Identify which cell holds the provided text, then report its (X, Y) central coordinate. 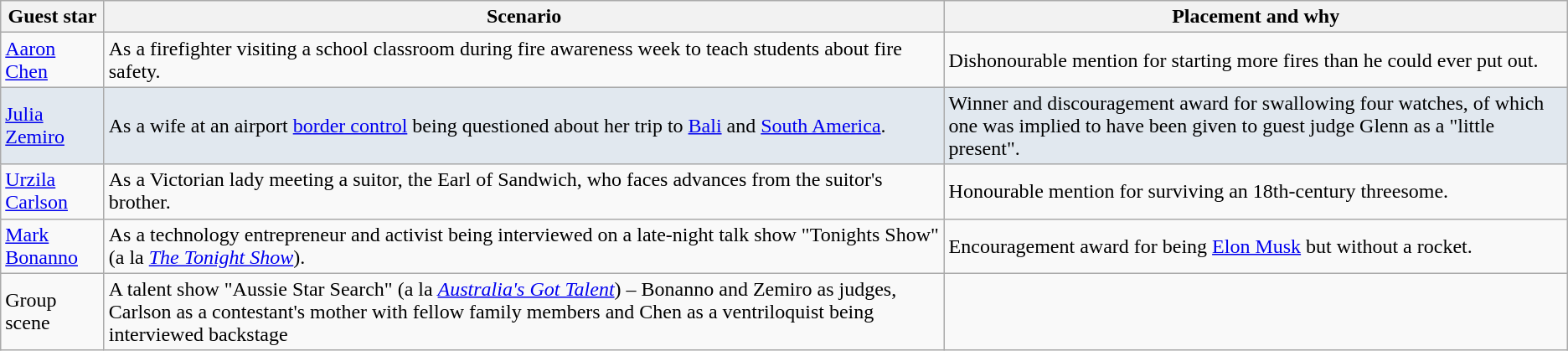
Encouragement award for being Elon Musk but without a rocket. (1256, 246)
As a technology entrepreneur and activist being interviewed on a late-night talk show "Tonights Show" (a la The Tonight Show). (524, 246)
As a firefighter visiting a school classroom during fire awareness week to teach students about fire safety. (524, 60)
Honourable mention for surviving an 18th-century threesome. (1256, 191)
As a wife at an airport border control being questioned about her trip to Bali and South America. (524, 126)
Placement and why (1256, 17)
Julia Zemiro (52, 126)
Urzila Carlson (52, 191)
Guest star (52, 17)
Group scene (52, 312)
Scenario (524, 17)
Dishonourable mention for starting more fires than he could ever put out. (1256, 60)
Mark Bonanno (52, 246)
Winner and discouragement award for swallowing four watches, of which one was implied to have been given to guest judge Glenn as a "little present". (1256, 126)
Aaron Chen (52, 60)
As a Victorian lady meeting a suitor, the Earl of Sandwich, who faces advances from the suitor's brother. (524, 191)
